Extract the (X, Y) coordinate from the center of the cell holding the provided text.  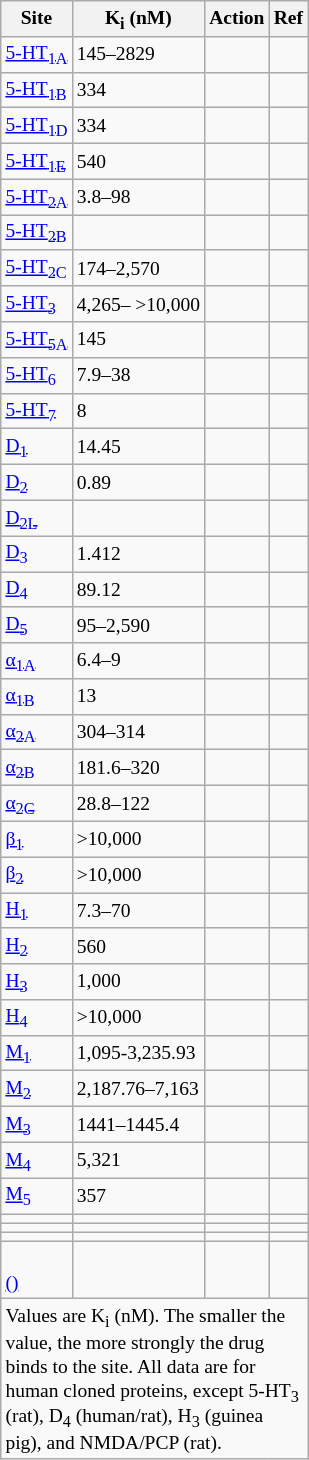
5-HT2B (36, 233)
Ki (nM) (138, 19)
5-HT1B (36, 90)
H4 (36, 1018)
0.89 (138, 482)
357 (138, 1196)
8 (138, 411)
D4 (36, 590)
5-HT7 (36, 411)
M1 (36, 1053)
α1B (36, 697)
89.12 (138, 590)
5,321 (138, 1160)
α2A (36, 732)
13 (138, 697)
Action (238, 19)
5-HT2C (36, 268)
H3 (36, 982)
α1A (36, 661)
β1 (36, 839)
7.3–70 (138, 911)
145 (138, 340)
304–314 (138, 732)
H1 (36, 911)
5-HT6 (36, 375)
M3 (36, 1125)
M2 (36, 1089)
M5 (36, 1196)
Ref (288, 19)
181.6–320 (138, 768)
Site (36, 19)
D3 (36, 554)
5-HT2A (36, 197)
95–2,590 (138, 625)
4,265– >10,000 (138, 304)
D5 (36, 625)
1,000 (138, 982)
M4 (36, 1160)
α2B (36, 768)
14.45 (138, 447)
() (36, 1270)
α2C (36, 804)
5-HT1A (36, 54)
174–2,570 (138, 268)
560 (138, 946)
28.8–122 (138, 804)
6.4–9 (138, 661)
1441–1445.4 (138, 1125)
7.9–38 (138, 375)
H2 (36, 946)
β2 (36, 875)
5-HT3 (36, 304)
540 (138, 161)
D2L (36, 518)
3.8–98 (138, 197)
5-HT5A (36, 340)
1,095-3,235.93 (138, 1053)
5-HT1E (36, 161)
D1 (36, 447)
2,187.76–7,163 (138, 1089)
1.412 (138, 554)
145–2829 (138, 54)
5-HT1D (36, 126)
D2 (36, 482)
